Provide the [X, Y] coordinate of the cell's center where the given text is located.  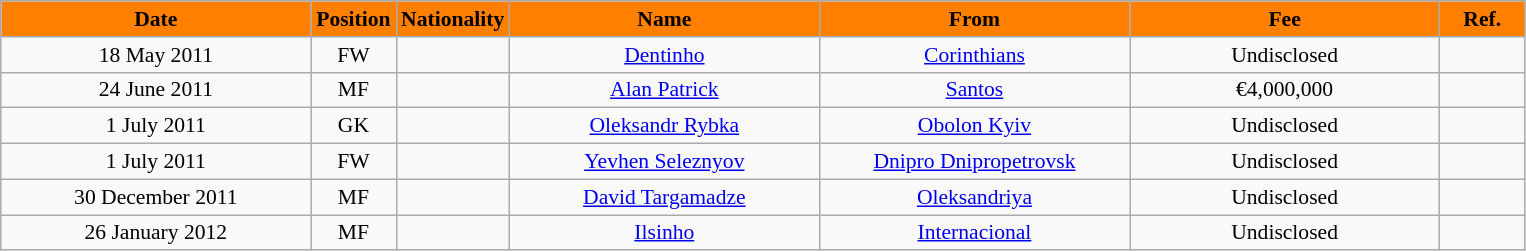
Ilsinho [664, 233]
Dentinho [664, 55]
Santos [974, 90]
Oleksandr Rybka [664, 126]
Position [354, 19]
€4,000,000 [1285, 90]
Oleksandriya [974, 197]
Yevhen Seleznyov [664, 162]
GK [354, 126]
Internacional [974, 233]
24 June 2011 [156, 90]
Corinthians [974, 55]
From [974, 19]
Ref. [1482, 19]
18 May 2011 [156, 55]
Alan Patrick [664, 90]
Obolon Kyiv [974, 126]
30 December 2011 [156, 197]
Dnipro Dnipropetrovsk [974, 162]
Fee [1285, 19]
Name [664, 19]
David Targamadze [664, 197]
Nationality [452, 19]
26 January 2012 [156, 233]
Date [156, 19]
